From the cell containing the given text, extract its center point as [x, y] coordinate. 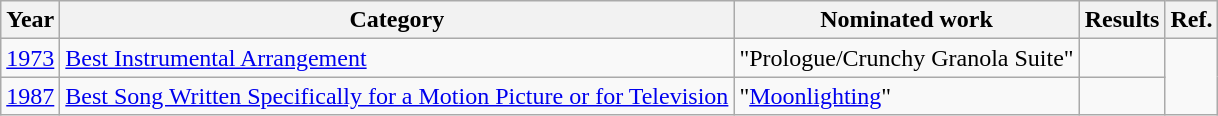
Category [397, 20]
Best Song Written Specifically for a Motion Picture or for Television [397, 96]
Ref. [1192, 20]
"Moonlighting" [906, 96]
Year [30, 20]
Best Instrumental Arrangement [397, 58]
Nominated work [906, 20]
1987 [30, 96]
Results [1122, 20]
1973 [30, 58]
"Prologue/Crunchy Granola Suite" [906, 58]
